Find where the given text appears and provide that cell's center as [X, Y] coordinate. 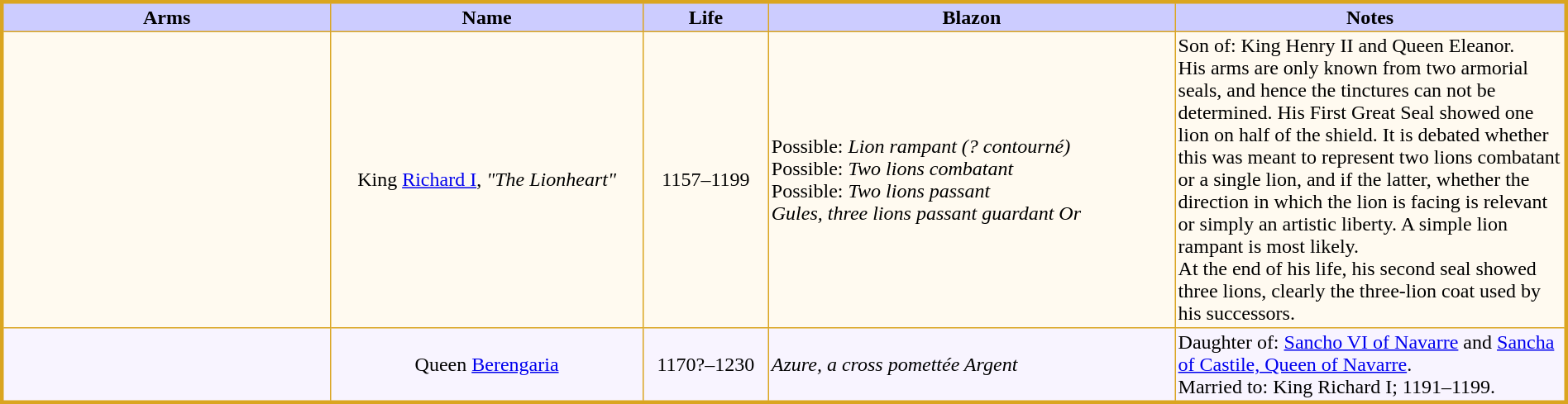
Name [486, 17]
King Richard I, "The Lionheart" [486, 179]
1170?–1230 [706, 365]
Queen Berengaria [486, 365]
Blazon [972, 17]
1157–1199 [706, 179]
Life [706, 17]
Daughter of: Sancho VI of Navarre and Sancha of Castile, Queen of Navarre.Married to: King Richard I; 1191–1199. [1371, 365]
Notes [1371, 17]
Possible: Lion rampant (? contourné)Possible: Two lions combatantPossible: Two lions passantGules, three lions passant guardant Or [972, 179]
Arms [165, 17]
Azure, a cross pomettée Argent [972, 365]
